Locate the cell with the specified text and output its [X, Y] center coordinate. 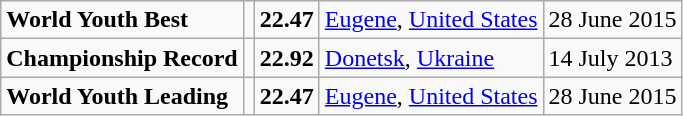
Championship Record [122, 58]
14 July 2013 [612, 58]
22.92 [286, 58]
World Youth Leading [122, 96]
Donetsk, Ukraine [431, 58]
World Youth Best [122, 20]
